Return the [x, y] coordinate for the center point of the cell that contains the specified text.  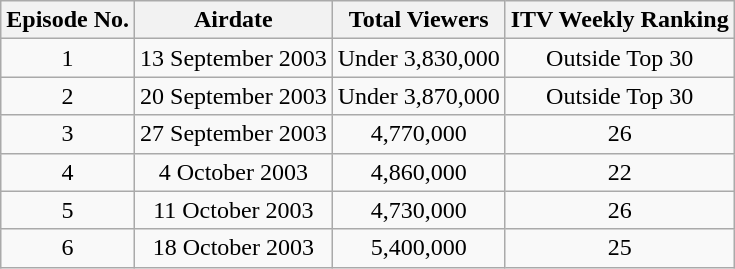
11 October 2003 [234, 210]
20 September 2003 [234, 96]
13 September 2003 [234, 58]
Under 3,870,000 [418, 96]
22 [620, 172]
27 September 2003 [234, 134]
4,860,000 [418, 172]
Airdate [234, 20]
18 October 2003 [234, 248]
5 [68, 210]
Total Viewers [418, 20]
25 [620, 248]
5,400,000 [418, 248]
3 [68, 134]
2 [68, 96]
4 October 2003 [234, 172]
Episode No. [68, 20]
4,730,000 [418, 210]
1 [68, 58]
6 [68, 248]
ITV Weekly Ranking [620, 20]
Under 3,830,000 [418, 58]
4 [68, 172]
4,770,000 [418, 134]
